Determine the (x, y) coordinate at the center of the cell enclosing the given text.  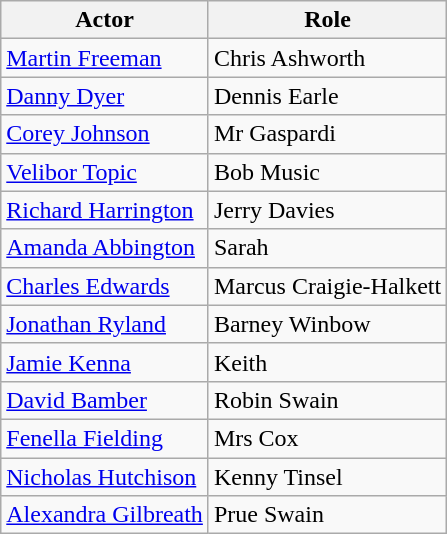
Robin Swain (327, 400)
Marcus Craigie-Halkett (327, 286)
Sarah (327, 248)
Keith (327, 362)
Mrs Cox (327, 438)
Prue Swain (327, 515)
Barney Winbow (327, 324)
Martin Freeman (105, 58)
Jonathan Ryland (105, 324)
Kenny Tinsel (327, 477)
Jamie Kenna (105, 362)
Actor (105, 20)
Bob Music (327, 172)
Mr Gaspardi (327, 134)
Jerry Davies (327, 210)
Charles Edwards (105, 286)
Role (327, 20)
Chris Ashworth (327, 58)
Richard Harrington (105, 210)
Danny Dyer (105, 96)
Alexandra Gilbreath (105, 515)
Dennis Earle (327, 96)
Amanda Abbington (105, 248)
Velibor Topic (105, 172)
Corey Johnson (105, 134)
Fenella Fielding (105, 438)
David Bamber (105, 400)
Nicholas Hutchison (105, 477)
